Scan for the cell matching the given text and deliver its (x, y) coordinate at center. 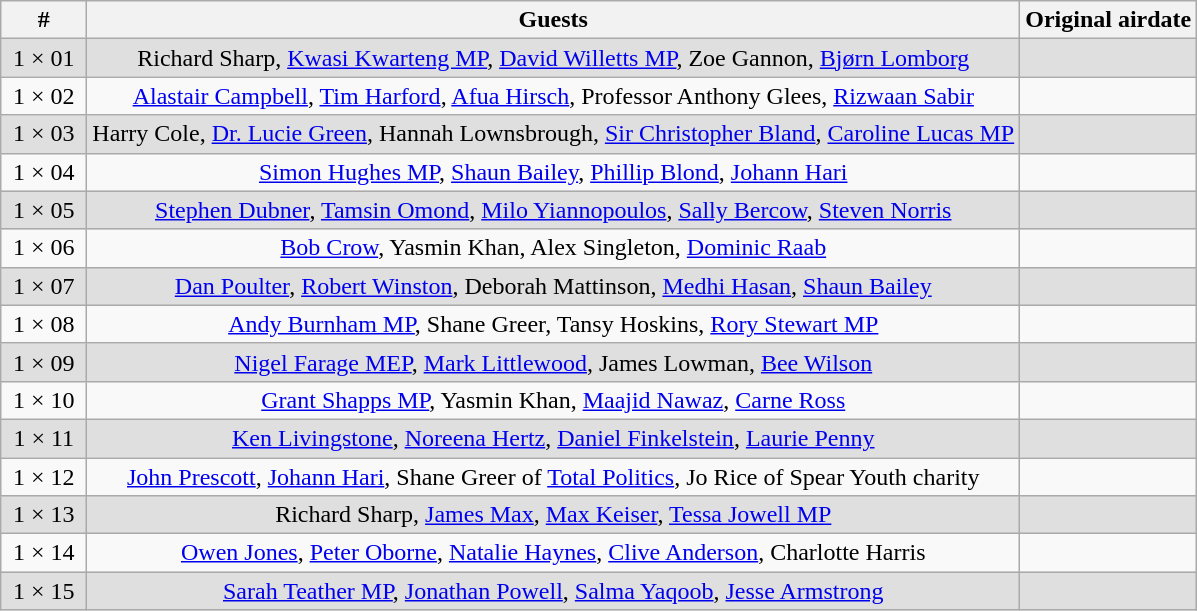
1 × 08 (44, 324)
Nigel Farage MEP, Mark Littlewood, James Lowman, Bee Wilson (554, 362)
1 × 09 (44, 362)
Alastair Campbell, Tim Harford, Afua Hirsch, Professor Anthony Glees, Rizwaan Sabir (554, 96)
1 × 05 (44, 210)
Bob Crow, Yasmin Khan, Alex Singleton, Dominic Raab (554, 248)
Sarah Teather MP, Jonathan Powell, Salma Yaqoob, Jesse Armstrong (554, 591)
Grant Shapps MP, Yasmin Khan, Maajid Nawaz, Carne Ross (554, 400)
1 × 07 (44, 286)
1 × 11 (44, 438)
1 × 15 (44, 591)
1 × 14 (44, 553)
Richard Sharp, James Max, Max Keiser, Tessa Jowell MP (554, 515)
Stephen Dubner, Tamsin Omond, Milo Yiannopoulos, Sally Bercow, Steven Norris (554, 210)
Owen Jones, Peter Oborne, Natalie Haynes, Clive Anderson, Charlotte Harris (554, 553)
Harry Cole, Dr. Lucie Green, Hannah Lownsbrough, Sir Christopher Bland, Caroline Lucas MP (554, 134)
Dan Poulter, Robert Winston, Deborah Mattinson, Medhi Hasan, Shaun Bailey (554, 286)
1 × 01 (44, 58)
Ken Livingstone, Noreena Hertz, Daniel Finkelstein, Laurie Penny (554, 438)
1 × 04 (44, 172)
Simon Hughes MP, Shaun Bailey, Phillip Blond, Johann Hari (554, 172)
1 × 13 (44, 515)
John Prescott, Johann Hari, Shane Greer of Total Politics, Jo Rice of Spear Youth charity (554, 477)
1 × 06 (44, 248)
1 × 02 (44, 96)
Guests (554, 20)
# (44, 20)
1 × 12 (44, 477)
Original airdate (1108, 20)
1 × 10 (44, 400)
Andy Burnham MP, Shane Greer, Tansy Hoskins, Rory Stewart MP (554, 324)
1 × 03 (44, 134)
Richard Sharp, Kwasi Kwarteng MP, David Willetts MP, Zoe Gannon, Bjørn Lomborg (554, 58)
